Detect which cell encompasses the target text, then output its (X, Y) center coordinate. 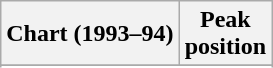
Chart (1993–94) (90, 34)
Peakposition (225, 34)
